Return the [x, y] coordinate for the center point of the cell that contains the specified text.  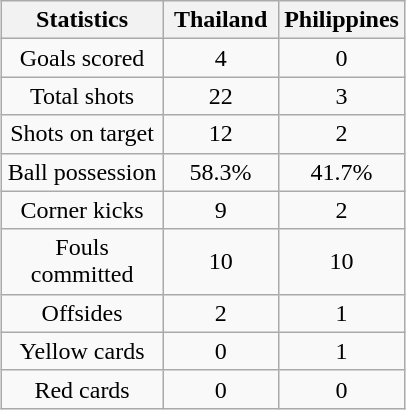
3 [342, 96]
58.3% [221, 172]
Thailand [221, 20]
12 [221, 134]
22 [221, 96]
Fouls committed [82, 262]
Total shots [82, 96]
9 [221, 210]
41.7% [342, 172]
Yellow cards [82, 351]
Philippines [342, 20]
Ball possession [82, 172]
Red cards [82, 389]
Shots on target [82, 134]
Statistics [82, 20]
4 [221, 58]
Corner kicks [82, 210]
Goals scored [82, 58]
Offsides [82, 313]
